Pinpoint the cell where the given text exists, returning its (x, y) midpoint coordinate. 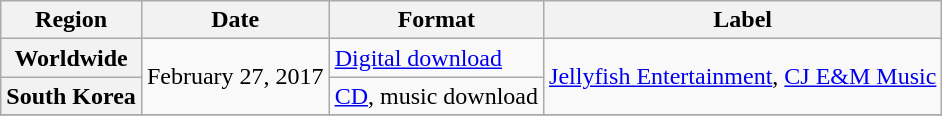
Jellyfish Entertainment, CJ E&M Music (743, 77)
Label (743, 20)
South Korea (72, 96)
Digital download (436, 58)
Region (72, 20)
Date (235, 20)
Format (436, 20)
CD, music download (436, 96)
Worldwide (72, 58)
February 27, 2017 (235, 77)
